Extract the (x, y) coordinate from the center of the cell holding the provided text.  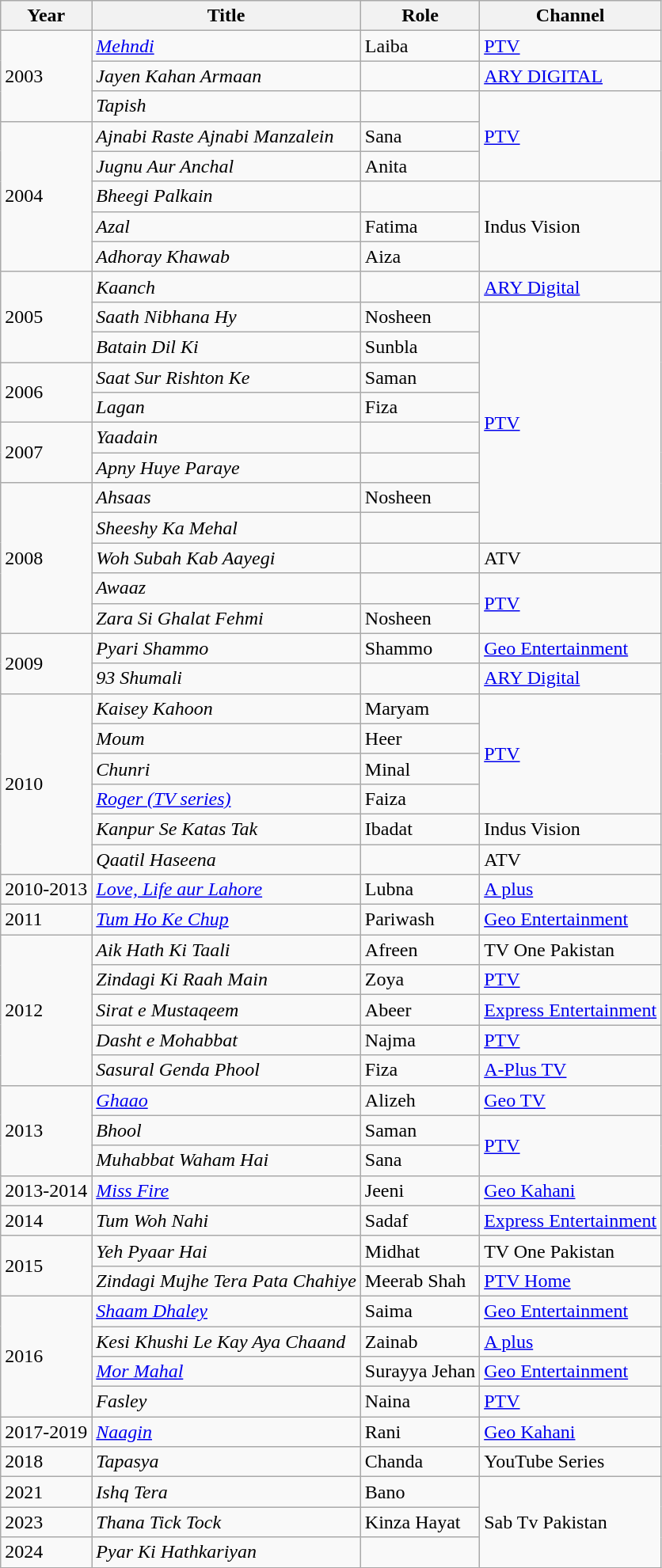
2016 (46, 1356)
2023 (46, 1522)
ARY DIGITAL (570, 76)
2013-2014 (46, 1190)
2004 (46, 196)
Zoya (420, 980)
Love, Life aur Lahore (226, 890)
Ahsaas (226, 498)
Dasht e Mohabbat (226, 1040)
Jayen Kahan Armaan (226, 76)
A-Plus TV (570, 1070)
Chanda (420, 1462)
Zindagi Ki Raah Main (226, 980)
Laiba (420, 46)
Sab Tv Pakistan (570, 1522)
2021 (46, 1492)
Aiza (420, 256)
Kesi Khushi Le Kay Aya Chaand (226, 1342)
Meerab Shah (420, 1281)
2011 (46, 920)
Sirat e Mustaqeem (226, 1010)
2008 (46, 558)
Alizeh (420, 1100)
Jeeni (420, 1190)
2017-2019 (46, 1432)
Qaatil Haseena (226, 859)
Saima (420, 1311)
Title (226, 16)
Chunri (226, 769)
Kinza Hayat (420, 1522)
Pyari Shammo (226, 648)
Muhabbat Waham Hai (226, 1160)
Ibadat (420, 829)
Batain Dil Ki (226, 347)
Bheegi Palkain (226, 196)
Naina (420, 1402)
Bano (420, 1492)
Role (420, 16)
Fatima (420, 226)
Mor Mahal (226, 1372)
Saat Sur Rishton Ke (226, 378)
Zainab (420, 1342)
Apny Huye Paraye (226, 468)
Bhool (226, 1130)
Pariwash (420, 920)
Saath Nibhana Hy (226, 317)
Ajnabi Raste Ajnabi Manzalein (226, 136)
2013 (46, 1130)
2012 (46, 1010)
Rani (420, 1432)
Najma (420, 1040)
Abeer (420, 1010)
Tapasya (226, 1462)
Minal (420, 769)
Tapish (226, 106)
Moum (226, 738)
2003 (46, 76)
Kaisey Kahoon (226, 708)
Tum Woh Nahi (226, 1221)
Anita (420, 166)
Sheeshy Ka Mehal (226, 528)
2010 (46, 784)
Shammo (420, 648)
PTV Home (570, 1281)
Lagan (226, 408)
Miss Fire (226, 1190)
Tum Ho Ke Chup (226, 920)
2024 (46, 1552)
Mehndi (226, 46)
Kanpur Se Katas Tak (226, 829)
Afreen (420, 950)
Thana Tick Tock (226, 1522)
Faiza (420, 799)
2015 (46, 1266)
Adhoray Khawab (226, 256)
2006 (46, 393)
Year (46, 16)
Awaaz (226, 588)
Zara Si Ghalat Fehmi (226, 618)
2014 (46, 1221)
Lubna (420, 890)
Midhat (420, 1251)
Roger (TV series) (226, 799)
Woh Subah Kab Aayegi (226, 558)
Heer (420, 738)
2018 (46, 1462)
2009 (46, 663)
Shaam Dhaley (226, 1311)
Kaanch (226, 287)
2007 (46, 453)
Yeh Pyaar Hai (226, 1251)
Azal (226, 226)
Geo TV (570, 1100)
93 Shumali (226, 678)
2005 (46, 317)
Yaadain (226, 438)
2010-2013 (46, 890)
YouTube Series (570, 1462)
Surayya Jehan (420, 1372)
Sasural Genda Phool (226, 1070)
Channel (570, 16)
Aik Hath Ki Taali (226, 950)
Fasley (226, 1402)
Jugnu Aur Anchal (226, 166)
Zindagi Mujhe Tera Pata Chahiye (226, 1281)
Pyar Ki Hathkariyan (226, 1552)
Ghaao (226, 1100)
Sadaf (420, 1221)
Sunbla (420, 347)
Maryam (420, 708)
Ishq Tera (226, 1492)
Naagin (226, 1432)
